Output the (X, Y) coordinate of the center of the cell containing the given text.  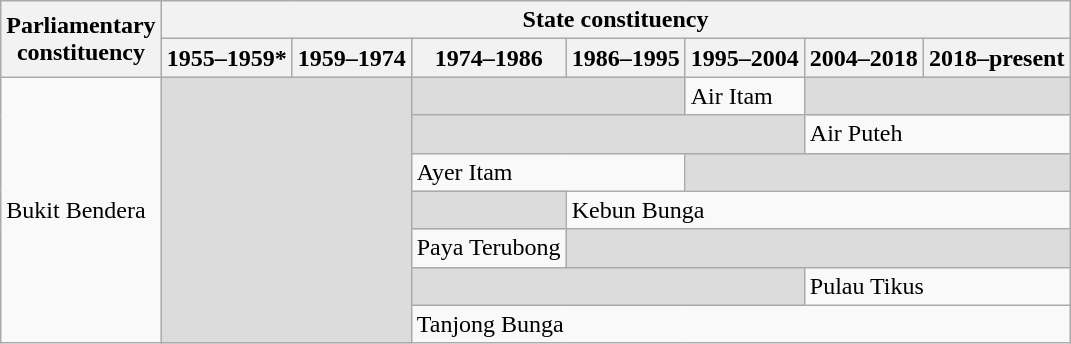
Air Itam (744, 96)
2004–2018 (864, 58)
1974–1986 (488, 58)
Ayer Itam (548, 172)
Tanjong Bunga (740, 324)
1959–1974 (352, 58)
Air Puteh (937, 134)
1986–1995 (626, 58)
State constituency (616, 20)
Pulau Tikus (937, 286)
2018–present (996, 58)
Bukit Bendera (81, 210)
Parliamentaryconstituency (81, 39)
Kebun Bunga (818, 210)
1955–1959* (226, 58)
1995–2004 (744, 58)
Paya Terubong (488, 248)
